Search for the cell housing the specified text and yield its [x, y] center coordinate. 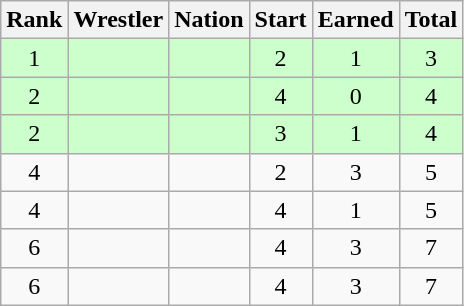
0 [356, 96]
Nation [209, 20]
Wrestler [118, 20]
Start [280, 20]
Rank [34, 20]
Earned [356, 20]
Total [431, 20]
